Detect which cell encompasses the target text, then output its [x, y] center coordinate. 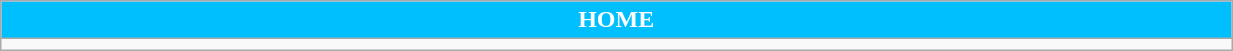
HOME [616, 20]
